Scan for the cell matching the given text and deliver its (x, y) coordinate at center. 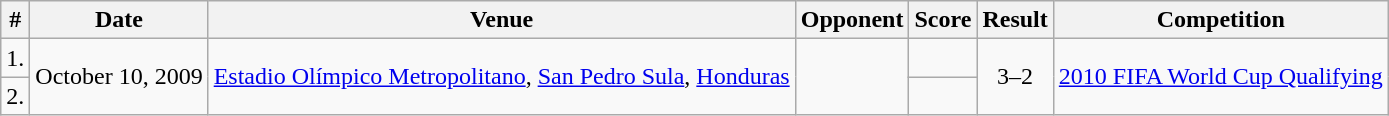
# (16, 20)
2. (16, 96)
1. (16, 58)
Estadio Olímpico Metropolitano, San Pedro Sula, Honduras (502, 77)
Competition (1220, 20)
Result (1015, 20)
3–2 (1015, 77)
Score (943, 20)
Opponent (852, 20)
Venue (502, 20)
Date (119, 20)
2010 FIFA World Cup Qualifying (1220, 77)
October 10, 2009 (119, 77)
